Detect which cell encompasses the target text, then output its [X, Y] center coordinate. 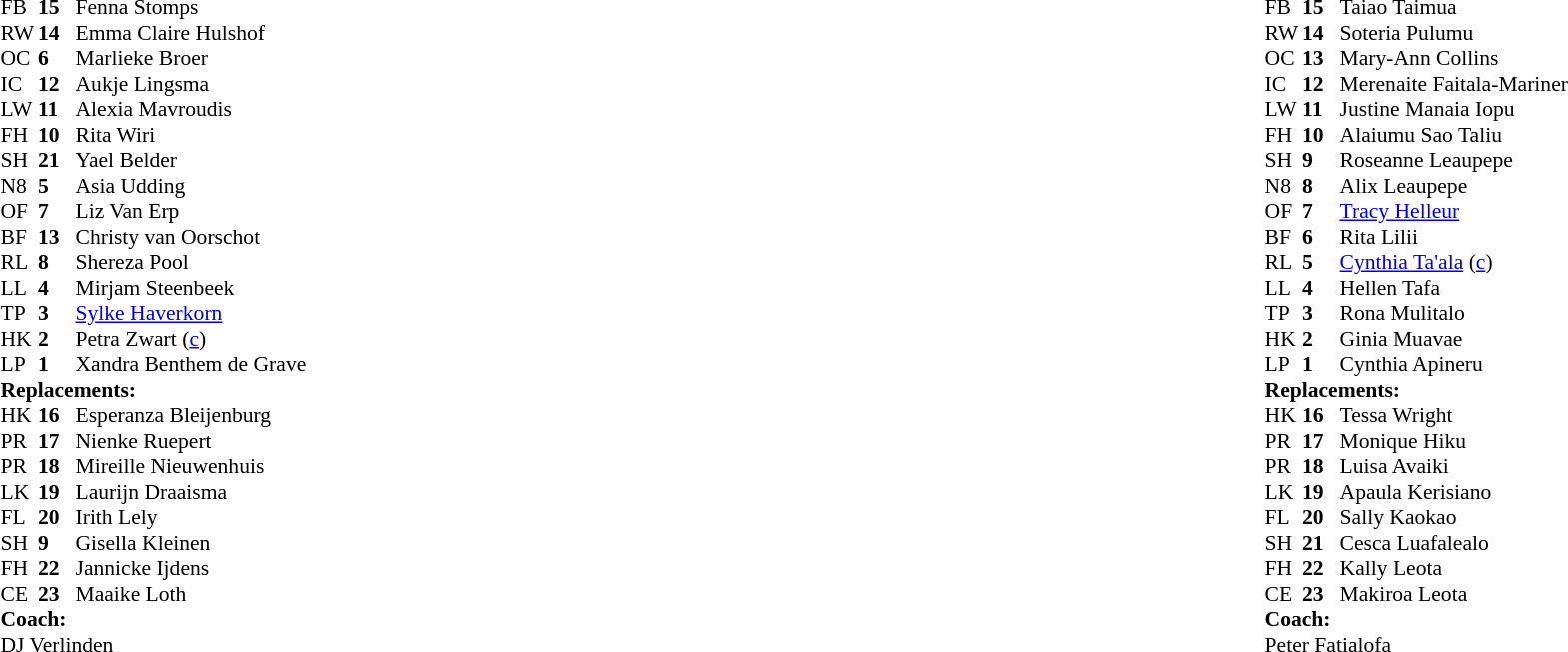
Asia Udding [192, 186]
Sally Kaokao [1454, 517]
Gisella Kleinen [192, 543]
Esperanza Bleijenburg [192, 415]
Sylke Haverkorn [192, 313]
Hellen Tafa [1454, 288]
Mirjam Steenbeek [192, 288]
Justine Manaia Iopu [1454, 109]
Yael Belder [192, 161]
Alexia Mavroudis [192, 109]
Apaula Kerisiano [1454, 492]
Mireille Nieuwenhuis [192, 467]
Petra Zwart (c) [192, 339]
Jannicke Ijdens [192, 569]
Christy van Oorschot [192, 237]
Marlieke Broer [192, 59]
Cynthia Apineru [1454, 365]
Rita Lilii [1454, 237]
Cesca Luafalealo [1454, 543]
Mary-Ann Collins [1454, 59]
Tracy Helleur [1454, 211]
Kally Leota [1454, 569]
Merenaite Faitala-Mariner [1454, 84]
Liz Van Erp [192, 211]
Monique Hiku [1454, 441]
Roseanne Leaupepe [1454, 161]
Tessa Wright [1454, 415]
Rona Mulitalo [1454, 313]
Xandra Benthem de Grave [192, 365]
Maaike Loth [192, 594]
Soteria Pulumu [1454, 33]
Alix Leaupepe [1454, 186]
Cynthia Ta'ala (c) [1454, 263]
Makiroa Leota [1454, 594]
Ginia Muavae [1454, 339]
Shereza Pool [192, 263]
Aukje Lingsma [192, 84]
Laurijn Draaisma [192, 492]
Nienke Ruepert [192, 441]
Emma Claire Hulshof [192, 33]
Alaiumu Sao Taliu [1454, 135]
Irith Lely [192, 517]
Luisa Avaiki [1454, 467]
Rita Wiri [192, 135]
